Identify which cell holds the provided text, then report its [x, y] central coordinate. 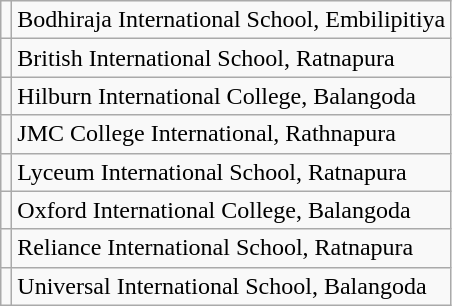
Bodhiraja International School, Embilipitiya [232, 20]
Hilburn International College, Balangoda [232, 96]
British International School, Ratnapura [232, 58]
JMC College International, Rathnapura [232, 134]
Universal International School, Balangoda [232, 286]
Lyceum International School, Ratnapura [232, 172]
Reliance International School, Ratnapura [232, 248]
Oxford International College, Balangoda [232, 210]
